Return the (X, Y) coordinate for the center point of the cell that contains the specified text.  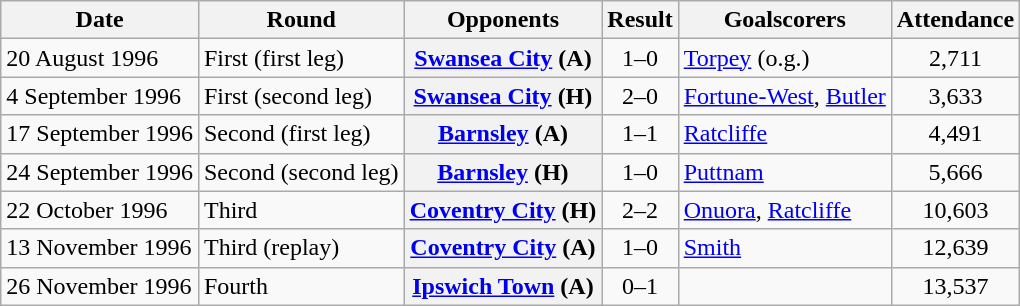
Goalscorers (784, 20)
2,711 (955, 58)
Attendance (955, 20)
3,633 (955, 96)
1–1 (640, 134)
13,537 (955, 286)
Barnsley (A) (503, 134)
17 September 1996 (100, 134)
Swansea City (A) (503, 58)
Second (second leg) (301, 172)
Date (100, 20)
Result (640, 20)
26 November 1996 (100, 286)
0–1 (640, 286)
2–2 (640, 210)
22 October 1996 (100, 210)
24 September 1996 (100, 172)
First (first leg) (301, 58)
First (second leg) (301, 96)
Onuora, Ratcliffe (784, 210)
Fortune-West, Butler (784, 96)
2–0 (640, 96)
Swansea City (H) (503, 96)
Puttnam (784, 172)
Third (replay) (301, 248)
4,491 (955, 134)
Ipswich Town (A) (503, 286)
Fourth (301, 286)
Opponents (503, 20)
13 November 1996 (100, 248)
4 September 1996 (100, 96)
Barnsley (H) (503, 172)
12,639 (955, 248)
Ratcliffe (784, 134)
Coventry City (H) (503, 210)
Third (301, 210)
5,666 (955, 172)
10,603 (955, 210)
Torpey (o.g.) (784, 58)
Smith (784, 248)
Round (301, 20)
20 August 1996 (100, 58)
Second (first leg) (301, 134)
Coventry City (A) (503, 248)
